Detect which cell encompasses the target text, then output its (x, y) center coordinate. 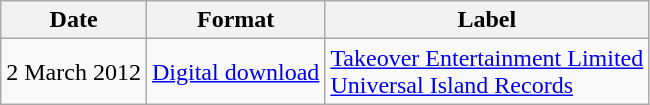
Label (487, 20)
Digital download (235, 72)
2 March 2012 (74, 72)
Format (235, 20)
Date (74, 20)
Takeover Entertainment Limited Universal Island Records (487, 72)
